Find where the given text appears and provide that cell's center as [X, Y] coordinate. 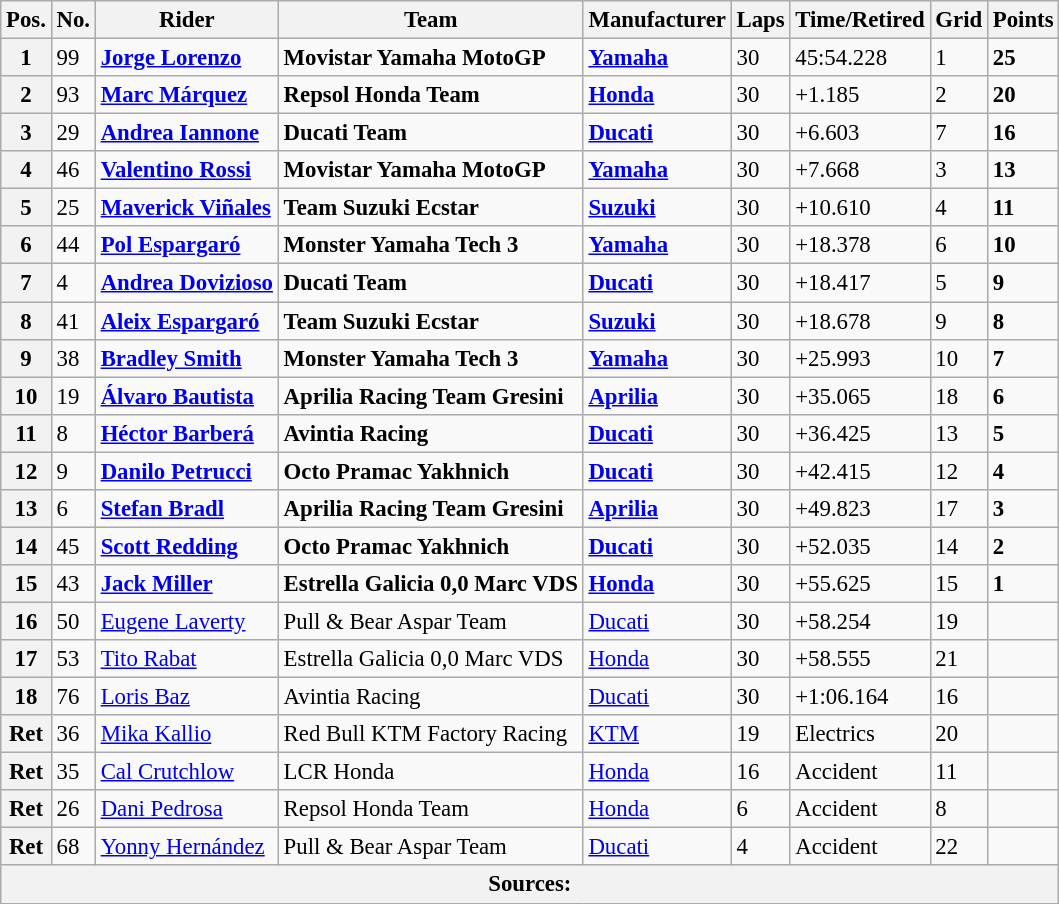
Andrea Iannone [186, 133]
Rider [186, 20]
+52.035 [860, 546]
No. [73, 20]
Héctor Barberá [186, 433]
99 [73, 58]
LCR Honda [430, 772]
Sources: [530, 885]
Laps [760, 20]
Tito Rabat [186, 659]
Danilo Petrucci [186, 471]
+55.625 [860, 584]
26 [73, 809]
Marc Márquez [186, 95]
Stefan Bradl [186, 509]
Bradley Smith [186, 358]
Yonny Hernández [186, 847]
36 [73, 734]
Scott Redding [186, 546]
Team [430, 20]
+42.415 [860, 471]
Time/Retired [860, 20]
Red Bull KTM Factory Racing [430, 734]
Points [1022, 20]
93 [73, 95]
Jorge Lorenzo [186, 58]
Electrics [860, 734]
+58.555 [860, 659]
35 [73, 772]
+36.425 [860, 433]
22 [958, 847]
Valentino Rossi [186, 170]
53 [73, 659]
Manufacturer [657, 20]
Eugene Laverty [186, 621]
Dani Pedrosa [186, 809]
76 [73, 697]
+18.417 [860, 283]
Pol Espargaró [186, 245]
+58.254 [860, 621]
Jack Miller [186, 584]
38 [73, 358]
44 [73, 245]
+1.185 [860, 95]
Maverick Viñales [186, 208]
46 [73, 170]
Grid [958, 20]
Cal Crutchlow [186, 772]
+25.993 [860, 358]
+49.823 [860, 509]
+1:06.164 [860, 697]
21 [958, 659]
+18.378 [860, 245]
41 [73, 321]
43 [73, 584]
+6.603 [860, 133]
Mika Kallio [186, 734]
Loris Baz [186, 697]
45:54.228 [860, 58]
+18.678 [860, 321]
29 [73, 133]
Álvaro Bautista [186, 396]
50 [73, 621]
Pos. [26, 20]
+10.610 [860, 208]
Andrea Dovizioso [186, 283]
45 [73, 546]
Aleix Espargaró [186, 321]
+7.668 [860, 170]
+35.065 [860, 396]
68 [73, 847]
KTM [657, 734]
